Pinpoint the cell where the given text exists, returning its [x, y] midpoint coordinate. 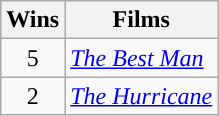
5 [33, 58]
Films [142, 20]
2 [33, 96]
The Hurricane [142, 96]
The Best Man [142, 58]
Wins [33, 20]
